Output the [x, y] coordinate of the center of the cell containing the given text.  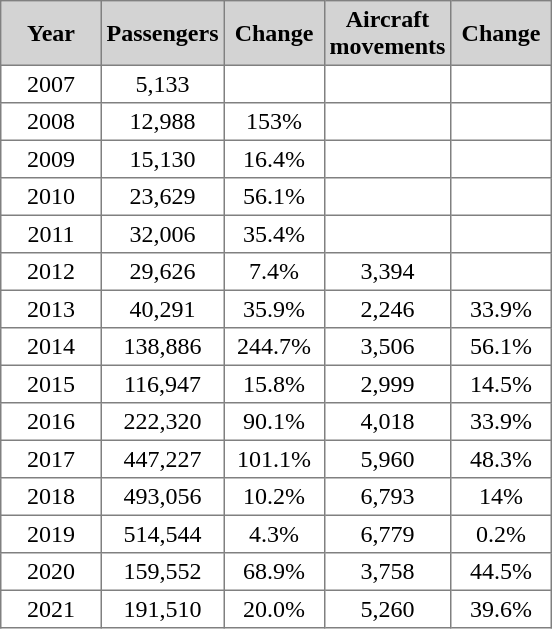
5,133 [162, 84]
15,130 [162, 159]
16.4% [274, 159]
15.8% [274, 384]
191,510 [162, 609]
222,320 [162, 422]
Passengers [162, 33]
12,988 [162, 122]
23,629 [162, 197]
90.1% [274, 422]
35.4% [274, 234]
32,006 [162, 234]
3,758 [387, 572]
7.4% [274, 272]
153% [274, 122]
2,999 [387, 384]
2021 [51, 609]
2014 [51, 347]
2009 [51, 159]
447,227 [162, 459]
2017 [51, 459]
48.3% [501, 459]
4.3% [274, 534]
2018 [51, 497]
5,260 [387, 609]
2011 [51, 234]
2008 [51, 122]
138,886 [162, 347]
2019 [51, 534]
3,506 [387, 347]
3,394 [387, 272]
68.9% [274, 572]
244.7% [274, 347]
Year [51, 33]
2012 [51, 272]
2007 [51, 84]
2010 [51, 197]
2,246 [387, 309]
493,056 [162, 497]
10.2% [274, 497]
101.1% [274, 459]
35.9% [274, 309]
0.2% [501, 534]
2016 [51, 422]
44.5% [501, 572]
29,626 [162, 272]
159,552 [162, 572]
6,793 [387, 497]
116,947 [162, 384]
14% [501, 497]
6,779 [387, 534]
2015 [51, 384]
4,018 [387, 422]
14.5% [501, 384]
39.6% [501, 609]
Aircraft movements [387, 33]
5,960 [387, 459]
514,544 [162, 534]
2013 [51, 309]
20.0% [274, 609]
2020 [51, 572]
40,291 [162, 309]
